From the cell containing the given text, extract its center point as (X, Y) coordinate. 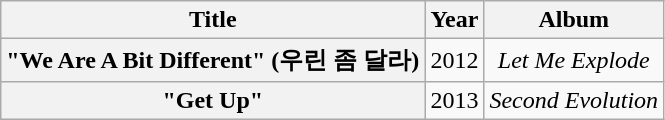
Year (454, 20)
"Get Up" (213, 100)
2013 (454, 100)
2012 (454, 60)
"We Are A Bit Different" (우린 좀 달라) (213, 60)
Title (213, 20)
Album (574, 20)
Second Evolution (574, 100)
Let Me Explode (574, 60)
